Return (X, Y) of the center of cell containing provided text 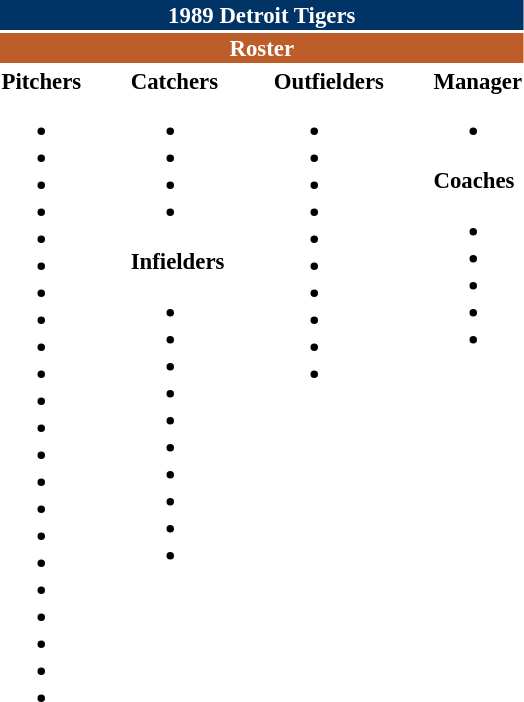
1989 Detroit Tigers (262, 15)
Roster (262, 48)
